Return the (X, Y) coordinate for the center point of the cell that contains the specified text.  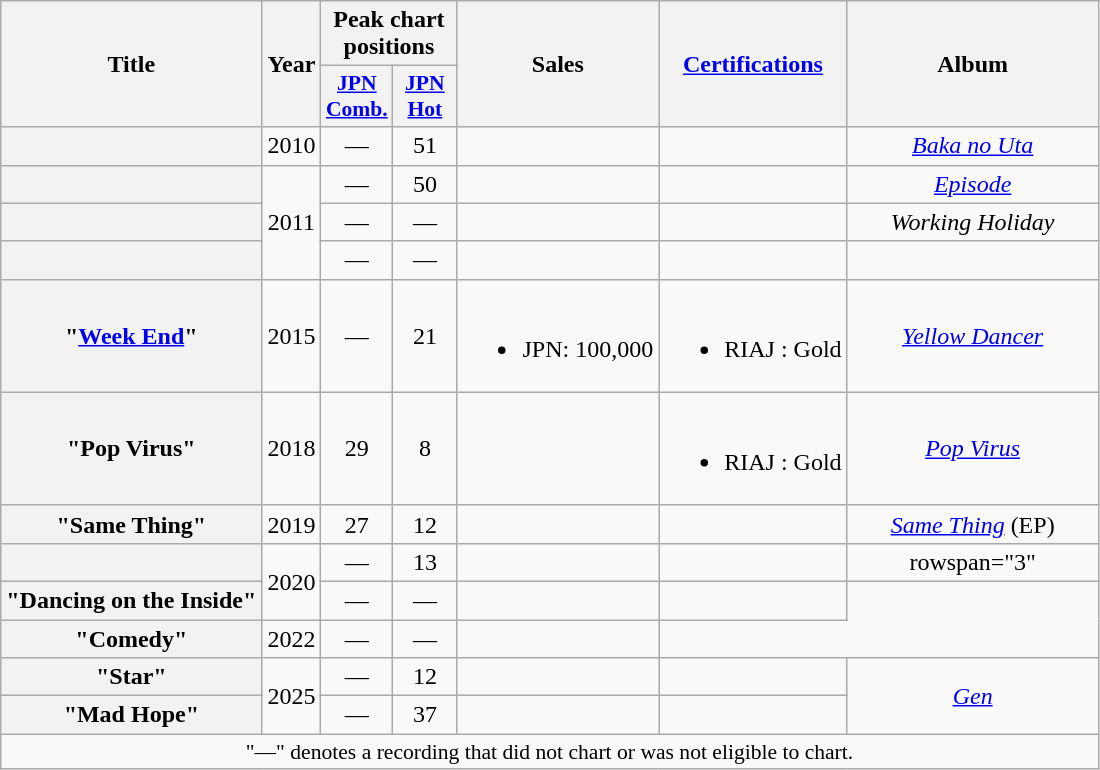
13 (425, 562)
Gen (972, 696)
2011 (292, 222)
rowspan="3" (972, 562)
29 (357, 448)
51 (425, 146)
Working Holiday (972, 222)
2010 (292, 146)
50 (425, 184)
"Comedy" (132, 639)
Pop Virus (972, 448)
"Star" (132, 677)
37 (425, 715)
JPN: 100,000 (558, 336)
2015 (292, 336)
21 (425, 336)
Episode (972, 184)
Sales (558, 64)
"Pop Virus" (132, 448)
Peak chart positions (389, 34)
2025 (292, 696)
2022 (292, 639)
"Week End" (132, 336)
"Same Thing" (132, 524)
Certifications (753, 64)
JPNHot (425, 96)
Album (972, 64)
Yellow Dancer (972, 336)
"Mad Hope" (132, 715)
Title (132, 64)
"—" denotes a recording that did not chart or was not eligible to chart. (550, 752)
Same Thing (EP) (972, 524)
2018 (292, 448)
8 (425, 448)
27 (357, 524)
"Dancing on the Inside" (132, 600)
2020 (292, 581)
2019 (292, 524)
Baka no Uta (972, 146)
JPNComb. (357, 96)
Year (292, 64)
